Provide the [x, y] coordinate of the cell's center where the given text is located.  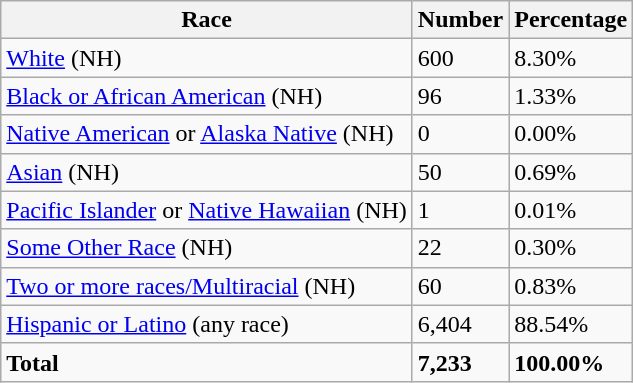
Number [460, 20]
100.00% [571, 362]
Native American or Alaska Native (NH) [207, 134]
8.30% [571, 58]
0.30% [571, 248]
88.54% [571, 324]
Two or more races/Multiracial (NH) [207, 286]
1 [460, 210]
0.01% [571, 210]
Asian (NH) [207, 172]
Percentage [571, 20]
Pacific Islander or Native Hawaiian (NH) [207, 210]
600 [460, 58]
0 [460, 134]
Total [207, 362]
Hispanic or Latino (any race) [207, 324]
6,404 [460, 324]
50 [460, 172]
White (NH) [207, 58]
Race [207, 20]
60 [460, 286]
0.83% [571, 286]
22 [460, 248]
Black or African American (NH) [207, 96]
0.00% [571, 134]
7,233 [460, 362]
0.69% [571, 172]
96 [460, 96]
Some Other Race (NH) [207, 248]
1.33% [571, 96]
